Search for the cell housing the specified text and yield its [x, y] center coordinate. 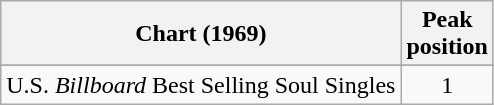
Peakposition [447, 34]
Chart (1969) [201, 34]
1 [447, 85]
U.S. Billboard Best Selling Soul Singles [201, 85]
